Identify which cell holds the provided text, then report its (X, Y) central coordinate. 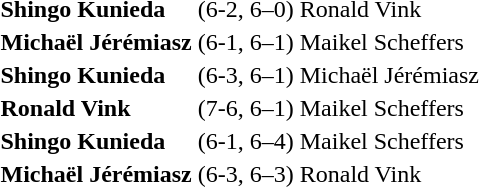
(6-1, 6–4) (246, 141)
(6-1, 6–1) (246, 42)
(6-3, 6–1) (246, 75)
(7-6, 6–1) (246, 108)
